Output the [x, y] coordinate of the center of the cell containing the given text.  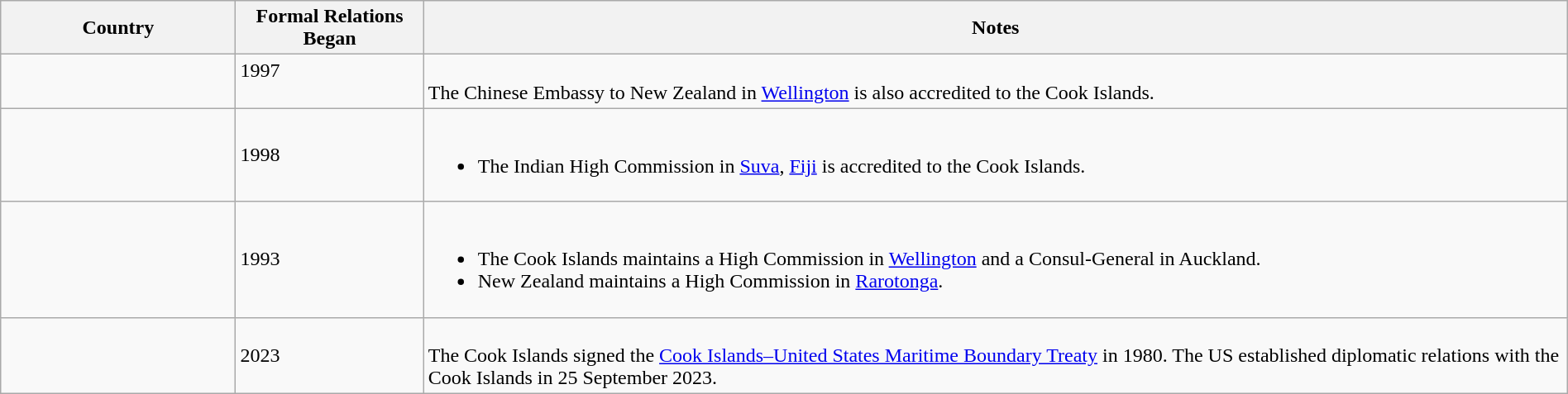
Notes [996, 28]
1993 [329, 259]
The Chinese Embassy to New Zealand in Wellington is also accredited to the Cook Islands. [996, 81]
2023 [329, 355]
The Cook Islands maintains a High Commission in Wellington and a Consul-General in Auckland.New Zealand maintains a High Commission in Rarotonga. [996, 259]
1997 [329, 81]
The Indian High Commission in Suva, Fiji is accredited to the Cook Islands. [996, 155]
Formal Relations Began [329, 28]
Country [118, 28]
1998 [329, 155]
